Pinpoint the cell where the given text exists, returning its (X, Y) midpoint coordinate. 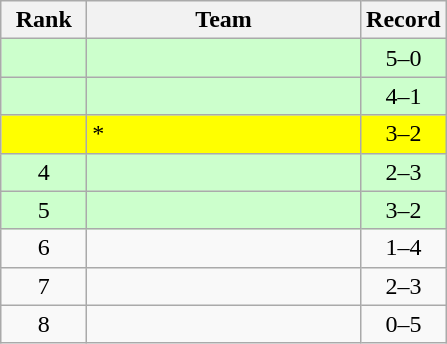
5 (44, 210)
0–5 (403, 324)
Team (224, 20)
4–1 (403, 96)
Rank (44, 20)
1–4 (403, 248)
Record (403, 20)
* (224, 134)
4 (44, 172)
5–0 (403, 58)
7 (44, 286)
8 (44, 324)
6 (44, 248)
